Find where the given text appears and provide that cell's center as [X, Y] coordinate. 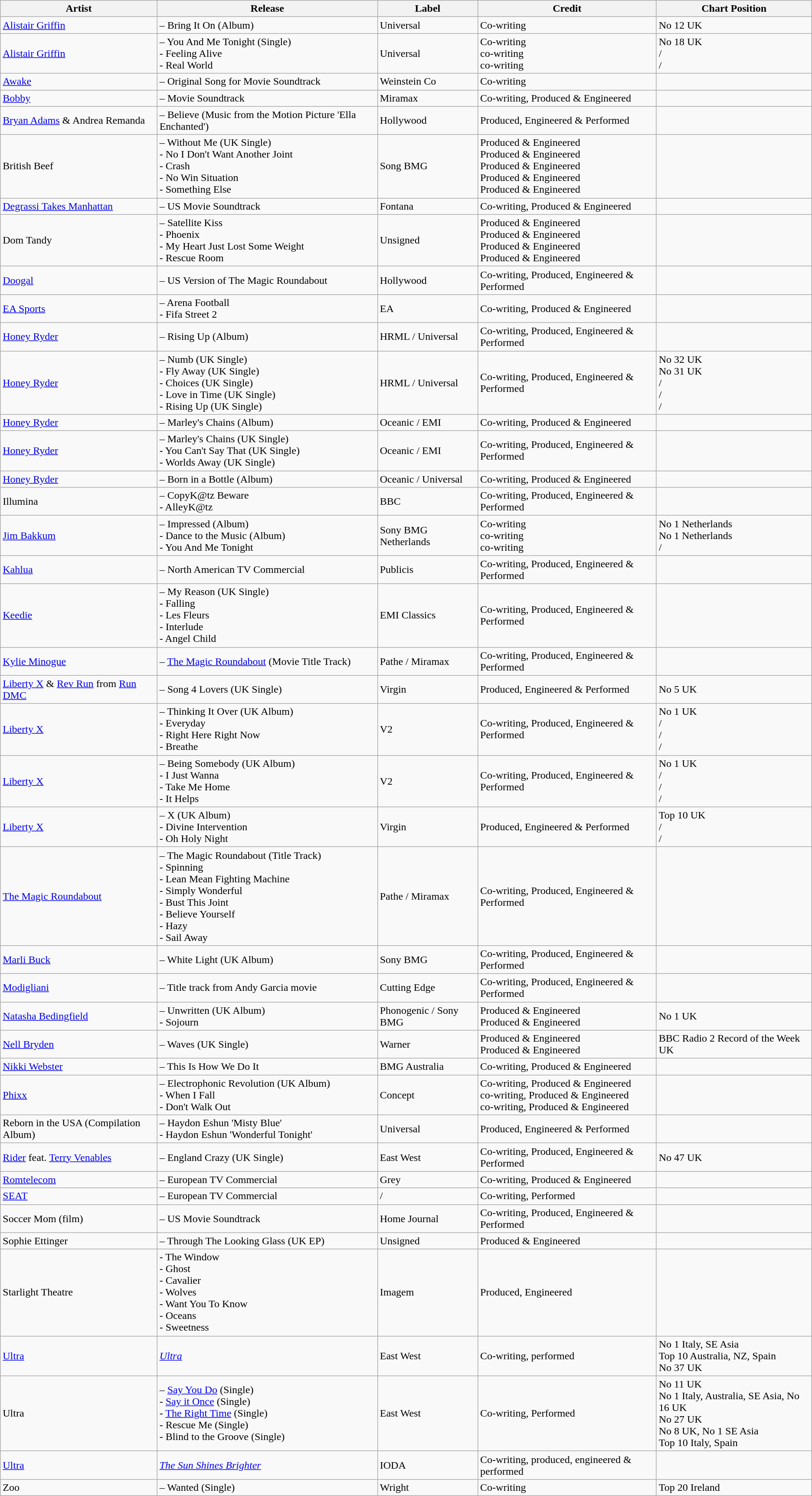
Bryan Adams & Andrea Remanda [79, 121]
Bobby [79, 98]
– Waves (UK Single) [267, 1044]
Oceanic / Universal [428, 479]
- The Window - Ghost - Cavalier - Wolves - Want You To Know- Oceans - Sweetness [267, 1292]
Romtelecom [79, 1180]
– Original Song for Movie Soundtrack [267, 82]
/ [428, 1196]
– England Crazy (UK Single) [267, 1157]
Nikki Webster [79, 1067]
Weinstein Co [428, 82]
– Song 4 Lovers (UK Single) [267, 689]
Co-writing, Produced & Engineeredco-writing, Produced & Engineeredco-writing, Produced & Engineered [567, 1095]
– US Version of The Magic Roundabout [267, 280]
Zoo [79, 1487]
Credit [567, 9]
– Haydon Eshun 'Misty Blue'- Haydon Eshun 'Wonderful Tonight' [267, 1129]
– Born in a Bottle (Album) [267, 479]
EA Sports [79, 308]
Imagem [428, 1292]
Kylie Minogue [79, 661]
Label [428, 9]
Produced & EngineeredProduced & EngineeredProduced & EngineeredProduced & Engineered [567, 240]
– The Magic Roundabout (Movie Title Track) [267, 661]
– Rising Up (Album) [267, 337]
– My Reason (UK Single)- Falling- Les Fleurs- Interlude- Angel Child [267, 615]
– Numb (UK Single)- Fly Away (UK Single)- Choices (UK Single)- Love in Time (UK Single)- Rising Up (UK Single) [267, 382]
Produced & EngineeredProduced & EngineeredProduced & EngineeredProduced & EngineeredProduced & Engineered [567, 166]
Starlight Theatre [79, 1292]
Liberty X & Rev Run from Run DMC [79, 689]
– Arena Football- Fifa Street 2 [267, 308]
– Believe (Music from the Motion Picture 'Ella Enchanted') [267, 121]
Fontana [428, 206]
– Movie Soundtrack [267, 98]
Kahlua [79, 569]
Chart Position [734, 9]
– White Light (UK Album) [267, 959]
– Thinking It Over (UK Album)- Everyday- Right Here Right Now- Breathe [267, 729]
British Beef [79, 166]
Soccer Mom (film) [79, 1219]
Sony BMG Netherlands [428, 536]
Phonogenic / Sony BMG [428, 1016]
No 47 UK [734, 1157]
– Through The Looking Glass (UK EP) [267, 1241]
Top 20 Ireland [734, 1487]
No 5 UK [734, 689]
No 1 UK [734, 1016]
BBC Radio 2 Record of the Week UK [734, 1044]
BMG Australia [428, 1067]
– Without Me (UK Single)- No I Don't Want Another Joint- Crash- No Win Situation- Something Else [267, 166]
Grey [428, 1180]
No 32 UK No 31 UK/// [734, 382]
No 11 UK No 1 Italy, Australia, SE Asia, No 16 UKNo 27 UKNo 8 UK, No 1 SE AsiaTop 10 Italy, Spain [734, 1413]
The Magic Roundabout [79, 896]
Reborn in the USA (Compilation Album) [79, 1129]
Top 10 UK// [734, 827]
Miramax [428, 98]
Sony BMG [428, 959]
Keedie [79, 615]
– Marley's Chains (UK Single)- You Can't Say That (UK Single)- Worlds Away (UK Single) [267, 451]
– X (UK Album)- Divine Intervention- Oh Holy Night [267, 827]
Artist [79, 9]
– The Magic Roundabout (Title Track)- Spinning- Lean Mean Fighting Machine- Simply Wonderful- Bust This Joint- Believe Yourself- Hazy- Sail Away [267, 896]
No 1 NetherlandsNo 1 Netherlands/ [734, 536]
IODA [428, 1465]
Rider feat. Terry Venables [79, 1157]
– North American TV Commercial [267, 569]
– Electrophonic Revolution (UK Album)- When I Fall- Don't Walk Out [267, 1095]
Co-writing, performed [567, 1356]
Produced & Engineered [567, 1241]
Degrassi Takes Manhattan [79, 206]
Co-writing, produced, engineered & performed [567, 1465]
– Bring It On (Album) [267, 25]
– Impressed (Album)- Dance to the Music (Album)- You And Me Tonight [267, 536]
Awake [79, 82]
Dom Tandy [79, 240]
Concept [428, 1095]
EA [428, 308]
Illumina [79, 502]
Marli Buck [79, 959]
Wright [428, 1487]
The Sun Shines Brighter [267, 1465]
No 18 UK// [734, 53]
– Satellite Kiss- Phoenix- My Heart Just Lost Some Weight- Rescue Room [267, 240]
– Marley's Chains (Album) [267, 423]
No 1 Italy, SE AsiaTop 10 Australia, NZ, SpainNo 37 UK [734, 1356]
– CopyK@tz Beware- AlleyK@tz [267, 502]
Song BMG [428, 166]
Nell Bryden [79, 1044]
Cutting Edge [428, 988]
– Wanted (Single) [267, 1487]
Sophie Ettinger [79, 1241]
SEAT [79, 1196]
BBC [428, 502]
Warner [428, 1044]
– Title track from Andy Garcia movie [267, 988]
– This Is How We Do It [267, 1067]
– You And Me Tonight (Single)- Feeling Alive- Real World [267, 53]
Produced, Engineered [567, 1292]
Natasha Bedingfield [79, 1016]
– Being Somebody (UK Album)- I Just Wanna- Take Me Home- It Helps [267, 781]
Publicis [428, 569]
Release [267, 9]
Phixx [79, 1095]
– Say You Do (Single)- Say it Once (Single)- The Right Time (Single)- Rescue Me (Single)- Blind to the Groove (Single) [267, 1413]
Modigliani [79, 988]
EMI Classics [428, 615]
– Unwritten (UK Album)- Sojourn [267, 1016]
Jim Bakkum [79, 536]
No 12 UK [734, 25]
Home Journal [428, 1219]
Doogal [79, 280]
